Output the (x, y) coordinate of the center of the cell containing the given text.  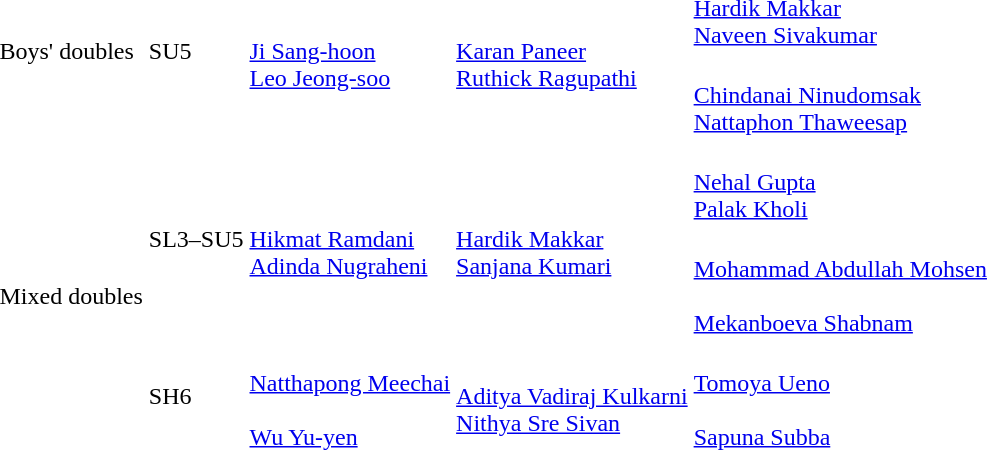
Hardik MakkarSanjana Kumari (572, 239)
SL3–SU5 (196, 239)
Hikmat RamdaniAdinda Nugraheni (350, 239)
